Output the [X, Y] coordinate of the center of the cell containing the given text.  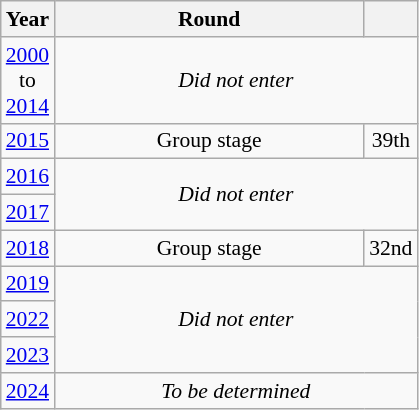
2019 [28, 284]
2018 [28, 248]
Round [209, 19]
2016 [28, 177]
2024 [28, 391]
2023 [28, 355]
2022 [28, 320]
2000to2014 [28, 80]
2015 [28, 141]
32nd [390, 248]
2017 [28, 213]
Year [28, 19]
To be determined [236, 391]
39th [390, 141]
